Identify which cell holds the provided text, then report its (X, Y) central coordinate. 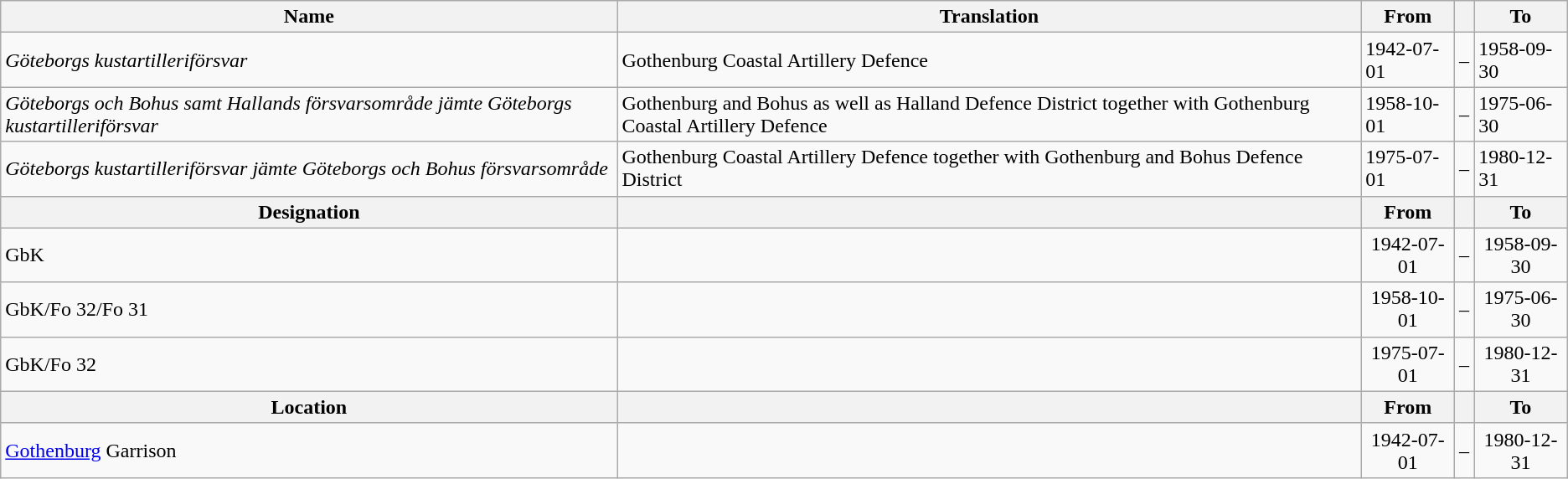
Gothenburg and Bohus as well as Halland Defence District together with Gothenburg Coastal Artillery Defence (989, 114)
Gothenburg Coastal Artillery Defence together with Gothenburg and Bohus Defence District (989, 169)
Gothenburg Garrison (309, 451)
GbK/Fo 32 (309, 363)
Location (309, 407)
Göteborgs kustartilleriförsvar (309, 60)
Gothenburg Coastal Artillery Defence (989, 60)
Göteborgs och Bohus samt Hallands försvarsområde jämte Göteborgs kustartilleriförsvar (309, 114)
Name (309, 17)
GbK (309, 255)
Translation (989, 17)
GbK/Fo 32/Fo 31 (309, 310)
Göteborgs kustartilleriförsvar jämte Göteborgs och Bohus försvarsområde (309, 169)
Designation (309, 212)
